Return (X, Y) of the center of cell containing provided text 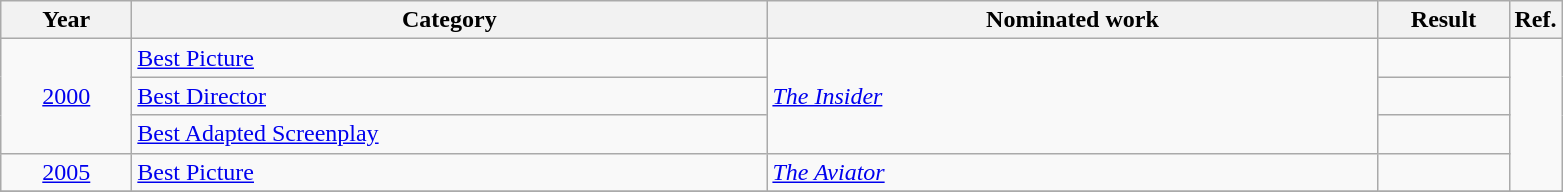
Best Director (450, 96)
2000 (66, 96)
The Insider (1072, 96)
Ref. (1536, 20)
Category (450, 20)
Best Adapted Screenplay (450, 134)
Nominated work (1072, 20)
Year (66, 20)
2005 (66, 172)
The Aviator (1072, 172)
Result (1444, 20)
